Output the [X, Y] coordinate of the center of the cell containing the given text.  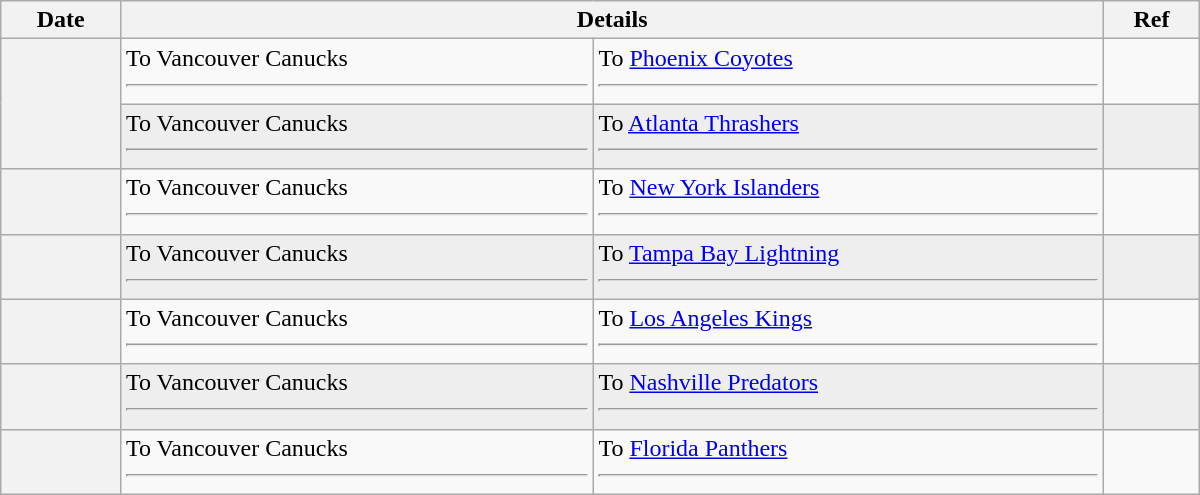
Date [61, 20]
To New York Islanders [848, 202]
To Tampa Bay Lightning [848, 266]
Details [612, 20]
Ref [1152, 20]
To Los Angeles Kings [848, 332]
To Atlanta Thrashers [848, 136]
To Florida Panthers [848, 462]
To Phoenix Coyotes [848, 72]
To Nashville Predators [848, 396]
